Capture the cell that displays the provided text and extract its [X, Y] central coordinate. 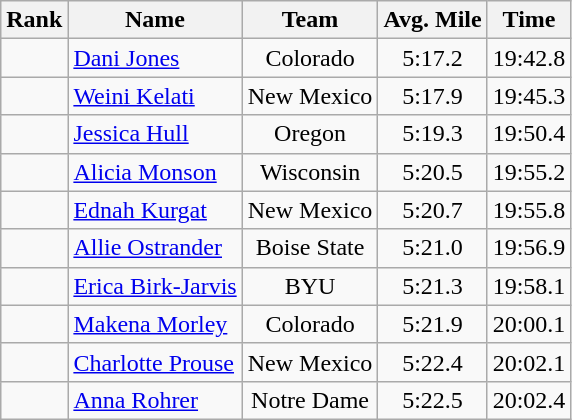
Oregon [310, 134]
Boise State [310, 248]
19:42.8 [529, 58]
19:45.3 [529, 96]
Alicia Monson [155, 172]
20:02.4 [529, 400]
20:00.1 [529, 324]
Makena Morley [155, 324]
19:58.1 [529, 286]
19:55.2 [529, 172]
19:55.8 [529, 210]
Notre Dame [310, 400]
5:19.3 [432, 134]
Charlotte Prouse [155, 362]
Anna Rohrer [155, 400]
Team [310, 20]
Wisconsin [310, 172]
5:20.7 [432, 210]
Avg. Mile [432, 20]
Jessica Hull [155, 134]
5:20.5 [432, 172]
5:21.3 [432, 286]
Rank [34, 20]
Name [155, 20]
5:21.9 [432, 324]
Time [529, 20]
19:50.4 [529, 134]
Dani Jones [155, 58]
Weini Kelati [155, 96]
5:22.5 [432, 400]
Allie Ostrander [155, 248]
Erica Birk-Jarvis [155, 286]
19:56.9 [529, 248]
5:22.4 [432, 362]
Ednah Kurgat [155, 210]
5:17.9 [432, 96]
5:17.2 [432, 58]
BYU [310, 286]
20:02.1 [529, 362]
5:21.0 [432, 248]
